Scan for the cell matching the given text and deliver its (x, y) coordinate at center. 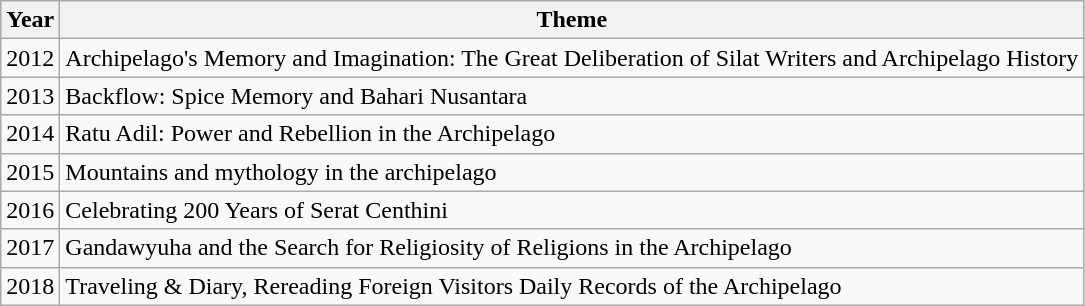
Theme (572, 20)
Ratu Adil: Power and Rebellion in the Archipelago (572, 134)
2016 (30, 210)
2018 (30, 286)
Mountains and mythology in the archipelago (572, 172)
2013 (30, 96)
2017 (30, 248)
2014 (30, 134)
Celebrating 200 Years of Serat Centhini (572, 210)
Year (30, 20)
Traveling & Diary, Rereading Foreign Visitors Daily Records of the Archipelago (572, 286)
Backflow: Spice Memory and Bahari Nusantara (572, 96)
Archipelago's Memory and Imagination: The Great Deliberation of Silat Writers and Archipelago History (572, 58)
2015 (30, 172)
Gandawyuha and the Search for Religiosity of Religions in the Archipelago (572, 248)
2012 (30, 58)
